Detect which cell encompasses the target text, then output its [X, Y] center coordinate. 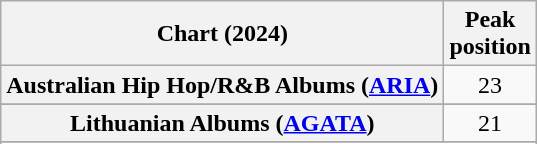
Australian Hip Hop/R&B Albums (ARIA) [222, 85]
Chart (2024) [222, 34]
23 [490, 85]
21 [490, 123]
Lithuanian Albums (AGATA) [222, 123]
Peakposition [490, 34]
